Search for the cell housing the specified text and yield its (x, y) center coordinate. 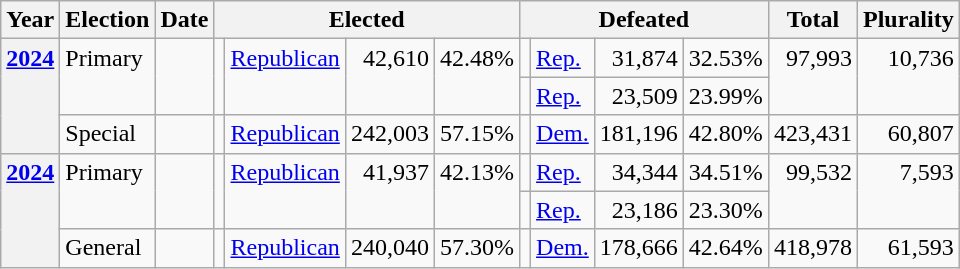
42,610 (390, 77)
Plurality (908, 20)
7,593 (908, 191)
42.80% (726, 134)
240,040 (390, 248)
23.30% (726, 210)
181,196 (638, 134)
61,593 (908, 248)
57.15% (476, 134)
10,736 (908, 77)
Year (30, 20)
Total (812, 20)
99,532 (812, 191)
42.64% (726, 248)
34.51% (726, 172)
97,993 (812, 77)
23,509 (638, 96)
42.48% (476, 77)
178,666 (638, 248)
Election (108, 20)
Defeated (644, 20)
Elected (367, 20)
32.53% (726, 58)
42.13% (476, 191)
Date (184, 20)
423,431 (812, 134)
60,807 (908, 134)
418,978 (812, 248)
31,874 (638, 58)
23,186 (638, 210)
General (108, 248)
34,344 (638, 172)
41,937 (390, 191)
23.99% (726, 96)
242,003 (390, 134)
Special (108, 134)
57.30% (476, 248)
